Search for the cell housing the specified text and yield its [x, y] center coordinate. 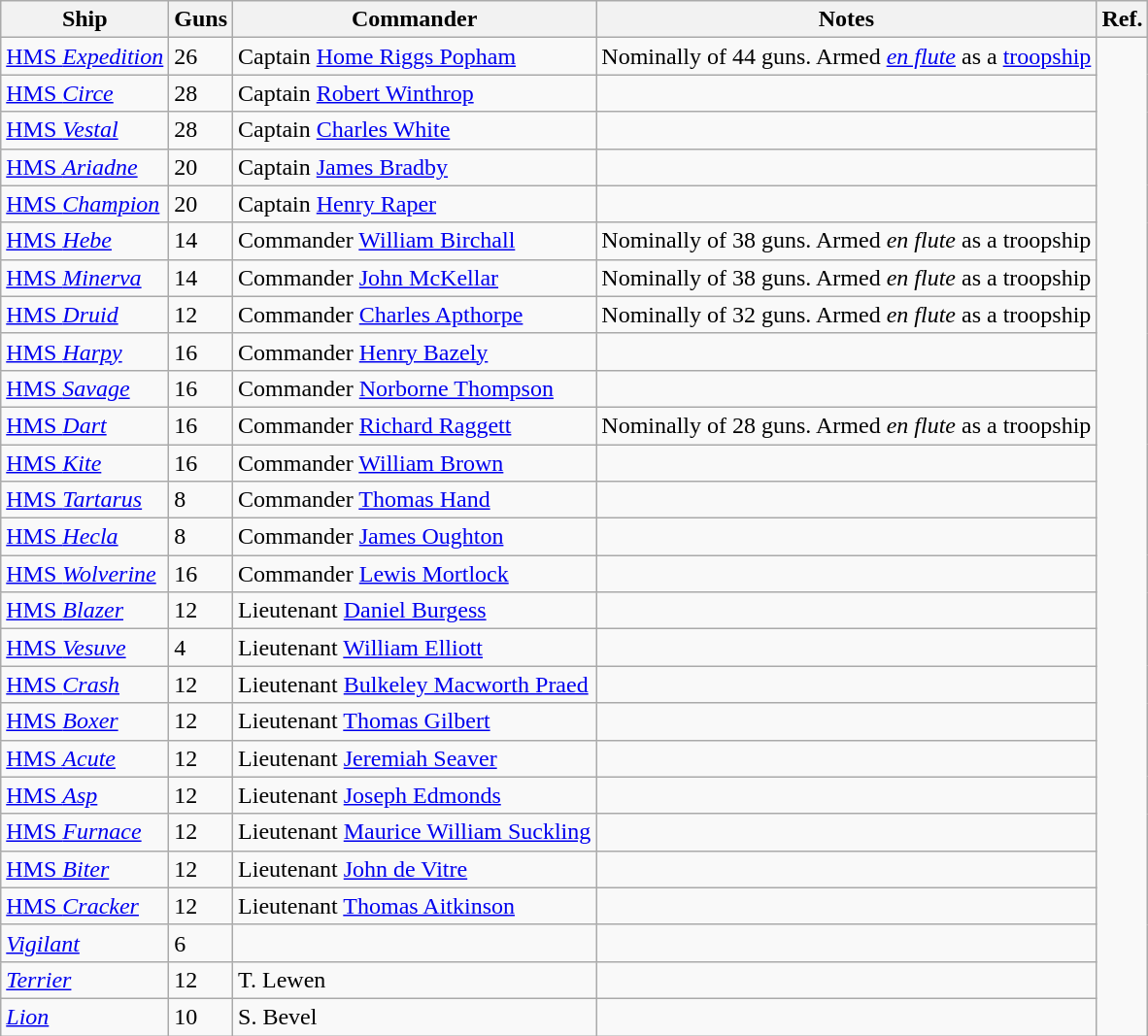
Captain James Bradby [415, 167]
HMS Expedition [85, 56]
Commander Charles Apthorpe [415, 315]
HMS Cracker [85, 906]
Terrier [85, 980]
Commander Lewis Mortlock [415, 574]
Lieutenant Daniel Burgess [415, 611]
HMS Champion [85, 204]
HMS Biter [85, 869]
HMS Tartarus [85, 500]
Lieutenant Thomas Aitkinson [415, 906]
Commander Henry Bazely [415, 351]
T. Lewen [415, 980]
HMS Crash [85, 685]
Captain Henry Raper [415, 204]
Ship [85, 19]
Lieutenant Joseph Edmonds [415, 795]
Nominally of 32 guns. Armed en flute as a troopship [847, 315]
HMS Hebe [85, 241]
Lieutenant Bulkeley Macworth Praed [415, 685]
Nominally of 44 guns. Armed en flute as a troopship [847, 56]
Commander [415, 19]
HMS Vestal [85, 130]
HMS Asp [85, 795]
Commander John McKellar [415, 278]
Lieutenant John de Vitre [415, 869]
HMS Vesuve [85, 648]
Vigilant [85, 943]
HMS Dart [85, 425]
HMS Acute [85, 758]
Lieutenant Jeremiah Seaver [415, 758]
Nominally of 28 guns. Armed en flute as a troopship [847, 425]
Lieutenant William Elliott [415, 648]
Commander Thomas Hand [415, 500]
HMS Ariadne [85, 167]
Commander James Oughton [415, 537]
6 [201, 943]
HMS Blazer [85, 611]
10 [201, 1017]
Notes [847, 19]
Captain Robert Winthrop [415, 93]
Commander Richard Raggett [415, 425]
Lieutenant Maurice William Suckling [415, 832]
Captain Home Riggs Popham [415, 56]
HMS Harpy [85, 351]
Guns [201, 19]
Ref. [1123, 19]
S. Bevel [415, 1017]
Captain Charles White [415, 130]
HMS Wolverine [85, 574]
HMS Minerva [85, 278]
HMS Kite [85, 463]
HMS Furnace [85, 832]
26 [201, 56]
Lion [85, 1017]
4 [201, 648]
Commander Norborne Thompson [415, 388]
HMS Boxer [85, 721]
Lieutenant Thomas Gilbert [415, 721]
HMS Druid [85, 315]
HMS Hecla [85, 537]
Commander William Brown [415, 463]
HMS Circe [85, 93]
HMS Savage [85, 388]
Commander William Birchall [415, 241]
